Determine the [X, Y] coordinate at the center of the cell enclosing the given text.  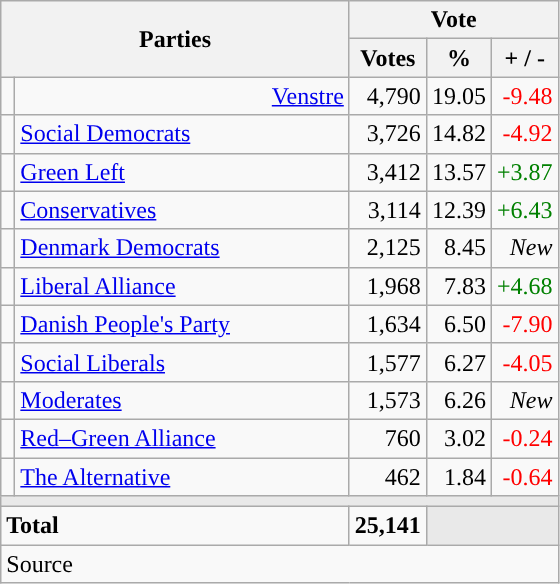
+4.68 [524, 286]
Red–Green Alliance [182, 438]
Social Liberals [182, 362]
Liberal Alliance [182, 286]
1,573 [388, 400]
+ / - [524, 58]
2,125 [388, 248]
Venstre [182, 96]
-0.64 [524, 477]
Social Democrats [182, 134]
1,577 [388, 362]
7.83 [458, 286]
6.26 [458, 400]
Parties [176, 39]
-0.24 [524, 438]
3.02 [458, 438]
+3.87 [524, 172]
Moderates [182, 400]
3,114 [388, 210]
-9.48 [524, 96]
Green Left [182, 172]
25,141 [388, 526]
-4.92 [524, 134]
Total [176, 526]
The Alternative [182, 477]
+6.43 [524, 210]
3,412 [388, 172]
3,726 [388, 134]
462 [388, 477]
6.50 [458, 324]
8.45 [458, 248]
14.82 [458, 134]
% [458, 58]
1,634 [388, 324]
19.05 [458, 96]
1.84 [458, 477]
Denmark Democrats [182, 248]
Danish People's Party [182, 324]
1,968 [388, 286]
-7.90 [524, 324]
Votes [388, 58]
Vote [454, 20]
Source [280, 564]
13.57 [458, 172]
-4.05 [524, 362]
6.27 [458, 362]
Conservatives [182, 210]
12.39 [458, 210]
4,790 [388, 96]
760 [388, 438]
